Pinpoint the cell where the given text exists, returning its (X, Y) midpoint coordinate. 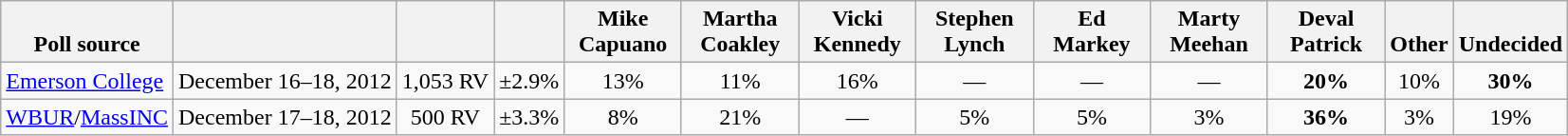
36% (1326, 117)
December 16–18, 2012 (286, 81)
EdMarkey (1092, 32)
MikeCapuano (623, 32)
StephenLynch (975, 32)
December 17–18, 2012 (286, 117)
13% (623, 81)
MarthaCoakley (740, 32)
500 RV (445, 117)
21% (740, 117)
±2.9% (529, 81)
16% (858, 81)
Emerson College (87, 81)
19% (1510, 117)
20% (1326, 81)
MartyMeehan (1209, 32)
DevalPatrick (1326, 32)
WBUR/MassINC (87, 117)
30% (1510, 81)
1,053 RV (445, 81)
VickiKennedy (858, 32)
8% (623, 117)
Other (1419, 32)
Poll source (87, 32)
10% (1419, 81)
11% (740, 81)
Undecided (1510, 32)
±3.3% (529, 117)
